Identify which cell holds the provided text, then report its [x, y] central coordinate. 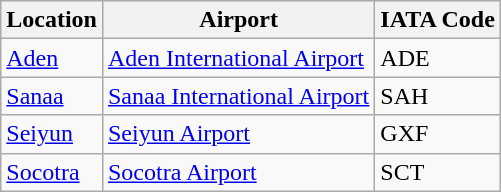
SCT [438, 172]
GXF [438, 134]
Airport [238, 20]
Sanaa [52, 96]
ADE [438, 58]
Location [52, 20]
Aden International Airport [238, 58]
Socotra [52, 172]
IATA Code [438, 20]
Seiyun [52, 134]
Seiyun Airport [238, 134]
Socotra Airport [238, 172]
Aden [52, 58]
Sanaa International Airport [238, 96]
SAH [438, 96]
